Extract the (X, Y) coordinate from the center of the cell holding the provided text.  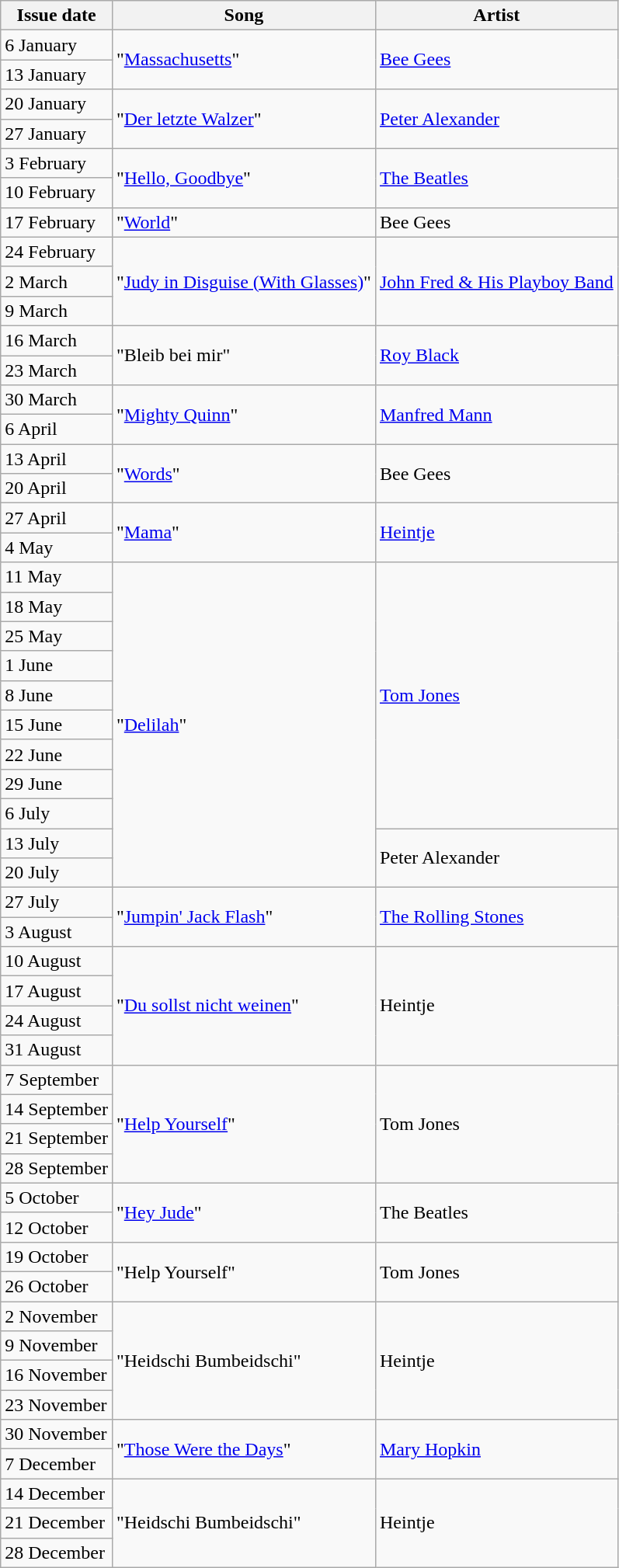
21 September (57, 1139)
6 January (57, 45)
9 November (57, 1346)
"Judy in Disguise (With Glasses)" (244, 281)
23 March (57, 370)
14 December (57, 1493)
18 May (57, 607)
"Massachusetts" (244, 60)
20 April (57, 488)
Manfred Mann (496, 415)
5 October (57, 1198)
13 July (57, 843)
14 September (57, 1109)
"Jumpin' Jack Flash" (244, 917)
The Rolling Stones (496, 917)
3 February (57, 163)
25 May (57, 636)
4 May (57, 548)
Mary Hopkin (496, 1449)
"Bleib bei mir" (244, 355)
27 July (57, 902)
21 December (57, 1523)
"Hey Jude" (244, 1212)
27 January (57, 134)
31 August (57, 1050)
26 October (57, 1286)
13 January (57, 75)
"Mama" (244, 533)
10 August (57, 961)
28 September (57, 1168)
17 August (57, 991)
"Du sollst nicht weinen" (244, 1006)
"Words" (244, 474)
9 March (57, 311)
6 July (57, 813)
Issue date (57, 16)
Roy Black (496, 355)
17 February (57, 222)
"Der letzte Walzer" (244, 119)
28 December (57, 1552)
6 April (57, 429)
16 November (57, 1375)
Artist (496, 16)
3 August (57, 932)
7 December (57, 1464)
24 August (57, 1020)
23 November (57, 1405)
2 November (57, 1316)
19 October (57, 1257)
11 May (57, 577)
Song (244, 16)
30 November (57, 1434)
22 June (57, 754)
20 January (57, 104)
7 September (57, 1080)
2 March (57, 281)
10 February (57, 193)
30 March (57, 400)
20 July (57, 873)
"Delilah" (244, 725)
15 June (57, 725)
24 February (57, 252)
13 April (57, 459)
12 October (57, 1227)
16 March (57, 340)
"Those Were the Days" (244, 1449)
"World" (244, 222)
8 June (57, 695)
27 April (57, 518)
John Fred & His Playboy Band (496, 281)
29 June (57, 784)
"Mighty Quinn" (244, 415)
"Hello, Goodbye" (244, 178)
1 June (57, 666)
